Identify which cell holds the provided text, then report its [X, Y] central coordinate. 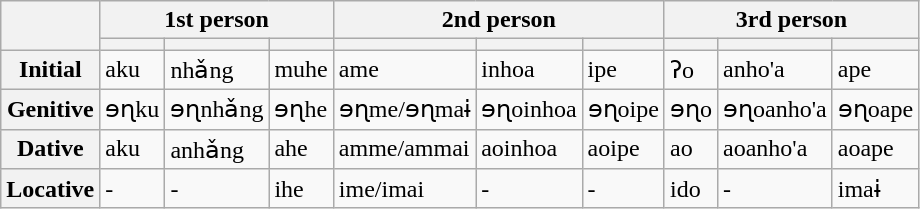
3rd person [791, 20]
ɘɳoipe [623, 109]
ɘɳo [690, 109]
ape [875, 70]
Initial [50, 70]
ao [690, 149]
ahe [301, 149]
aoinhoa [529, 149]
anho'a [776, 70]
ɘɳoinhoa [529, 109]
1st person [217, 20]
aoape [875, 149]
muhe [301, 70]
ipe [623, 70]
ihe [301, 189]
ɘɳku [132, 109]
anhǎng [217, 149]
ɘɳoape [875, 109]
ido [690, 189]
ame [404, 70]
imaɨ [875, 189]
aoipe [623, 149]
ɘɳme/ɘɳmaɨ [404, 109]
aoanho'a [776, 149]
ʔo [690, 70]
amme/ammai [404, 149]
ɘɳoanho'a [776, 109]
ɘɳnhǎng [217, 109]
Genitive [50, 109]
ɘɳhe [301, 109]
inhoa [529, 70]
nhǎng [217, 70]
ime/imai [404, 189]
2nd person [498, 20]
Locative [50, 189]
Dative [50, 149]
